Search for the cell housing the specified text and yield its (x, y) center coordinate. 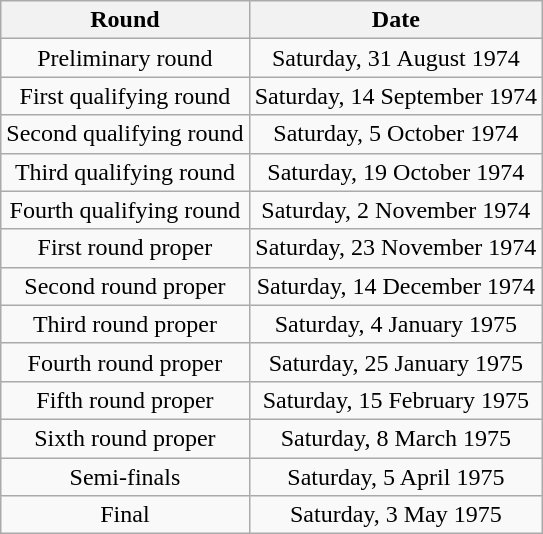
Date (396, 20)
Saturday, 8 March 1975 (396, 438)
Fourth qualifying round (125, 210)
Semi-finals (125, 477)
Saturday, 2 November 1974 (396, 210)
Third round proper (125, 324)
Second round proper (125, 286)
Second qualifying round (125, 134)
Saturday, 3 May 1975 (396, 515)
Sixth round proper (125, 438)
Saturday, 15 February 1975 (396, 400)
Saturday, 31 August 1974 (396, 58)
Fourth round proper (125, 362)
Saturday, 14 December 1974 (396, 286)
Fifth round proper (125, 400)
Saturday, 5 April 1975 (396, 477)
Saturday, 14 September 1974 (396, 96)
Preliminary round (125, 58)
Saturday, 19 October 1974 (396, 172)
Saturday, 25 January 1975 (396, 362)
Saturday, 5 October 1974 (396, 134)
Third qualifying round (125, 172)
Saturday, 23 November 1974 (396, 248)
Saturday, 4 January 1975 (396, 324)
First round proper (125, 248)
Final (125, 515)
First qualifying round (125, 96)
Round (125, 20)
